Extract the (x, y) coordinate from the center of the cell holding the provided text.  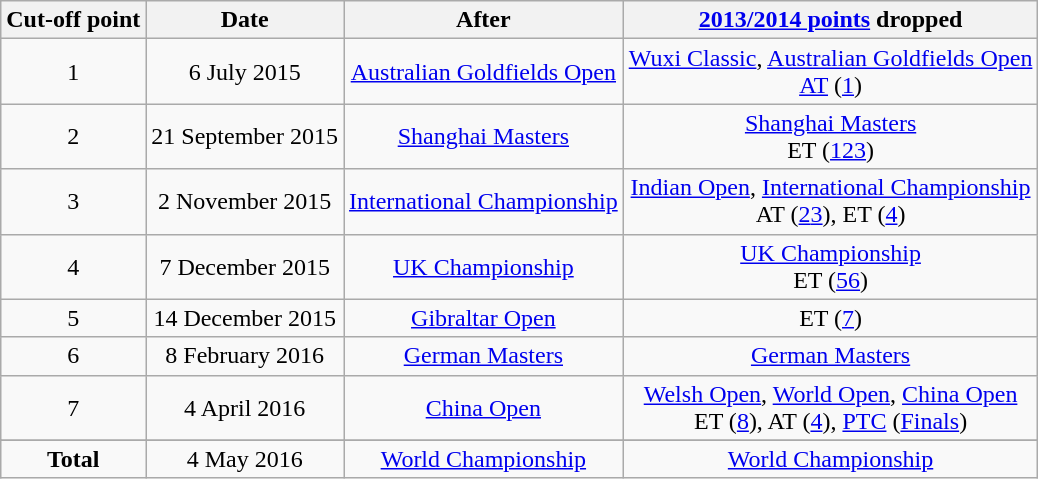
China Open (484, 408)
Wuxi Classic, Australian Goldfields OpenAT (1) (830, 72)
5 (74, 318)
3 (74, 202)
UK Championship (484, 266)
2 (74, 136)
Indian Open, International ChampionshipAT (23), ET (4) (830, 202)
2013/2014 points dropped (830, 20)
2 November 2015 (245, 202)
Welsh Open, World Open, China OpenET (8), AT (4), PTC (Finals) (830, 408)
7 December 2015 (245, 266)
1 (74, 72)
4 May 2016 (245, 459)
Shanghai MastersET (123) (830, 136)
21 September 2015 (245, 136)
4 April 2016 (245, 408)
Gibraltar Open (484, 318)
Cut-off point (74, 20)
Total (74, 459)
6 July 2015 (245, 72)
Shanghai Masters (484, 136)
ET (7) (830, 318)
Australian Goldfields Open (484, 72)
UK ChampionshipET (56) (830, 266)
14 December 2015 (245, 318)
After (484, 20)
Date (245, 20)
8 February 2016 (245, 356)
International Championship (484, 202)
7 (74, 408)
6 (74, 356)
4 (74, 266)
